Capture the cell that displays the provided text and extract its (x, y) central coordinate. 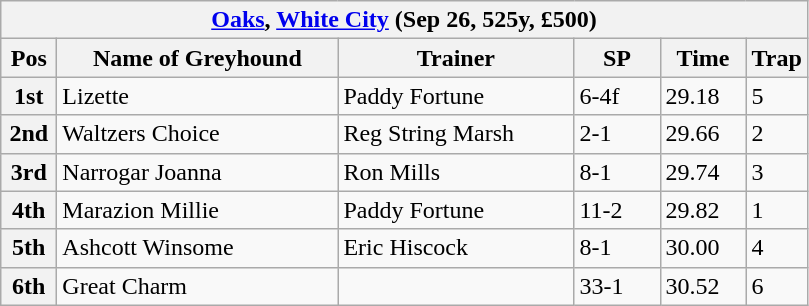
Pos (29, 58)
1 (776, 210)
1st (29, 96)
Narrogar Joanna (198, 172)
Great Charm (198, 286)
4th (29, 210)
Eric Hiscock (456, 248)
3rd (29, 172)
2 (776, 134)
SP (617, 58)
4 (776, 248)
29.18 (703, 96)
Lizette (198, 96)
3 (776, 172)
Ashcott Winsome (198, 248)
6-4f (617, 96)
Name of Greyhound (198, 58)
5 (776, 96)
2-1 (617, 134)
Marazion Millie (198, 210)
6th (29, 286)
2nd (29, 134)
Time (703, 58)
Waltzers Choice (198, 134)
Ron Mills (456, 172)
Oaks, White City (Sep 26, 525y, £500) (404, 20)
6 (776, 286)
Trap (776, 58)
11-2 (617, 210)
29.82 (703, 210)
33-1 (617, 286)
30.00 (703, 248)
30.52 (703, 286)
Trainer (456, 58)
5th (29, 248)
29.66 (703, 134)
Reg String Marsh (456, 134)
29.74 (703, 172)
